Find where the given text appears and provide that cell's center as (x, y) coordinate. 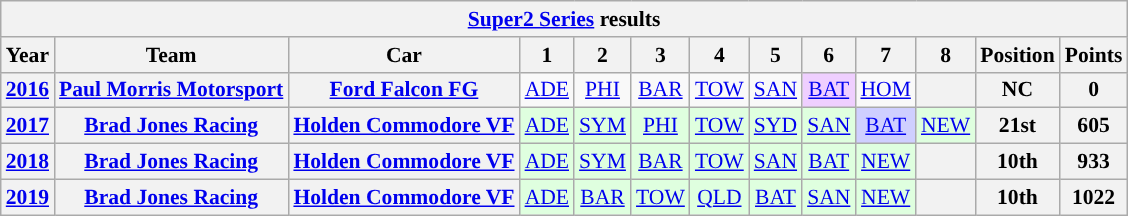
8 (946, 55)
Position (1017, 55)
QLD (720, 197)
605 (1094, 126)
Car (404, 55)
2017 (28, 126)
933 (1094, 162)
Super2 Series results (564, 19)
5 (776, 55)
2018 (28, 162)
21st (1017, 126)
6 (828, 55)
4 (720, 55)
0 (1094, 90)
2019 (28, 197)
Ford Falcon FG (404, 90)
2 (602, 55)
Year (28, 55)
3 (660, 55)
7 (886, 55)
Paul Morris Motorsport (171, 90)
1 (547, 55)
2016 (28, 90)
SYD (776, 126)
Team (171, 55)
HOM (886, 90)
NC (1017, 90)
1022 (1094, 197)
Points (1094, 55)
